Pinpoint the cell where the given text exists, returning its (x, y) midpoint coordinate. 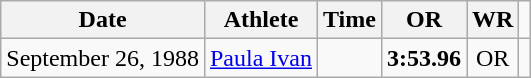
Date (103, 20)
Time (349, 20)
September 26, 1988 (103, 58)
Athlete (260, 20)
Paula Ivan (260, 58)
3:53.96 (424, 58)
WR (492, 20)
